Capture the cell that displays the provided text and extract its [x, y] central coordinate. 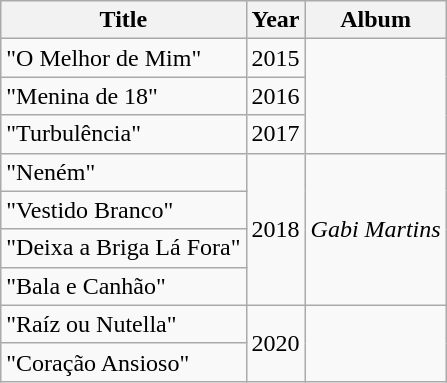
2016 [276, 96]
Gabi Martins [376, 229]
"Neném" [124, 172]
Album [376, 20]
"Vestido Branco" [124, 210]
2020 [276, 343]
"Raíz ou Nutella" [124, 324]
Title [124, 20]
"Menina de 18" [124, 96]
"Deixa a Briga Lá Fora" [124, 248]
"Bala e Canhão" [124, 286]
"Coração Ansioso" [124, 362]
"O Melhor de Mim" [124, 58]
2015 [276, 58]
2018 [276, 229]
"Turbulência" [124, 134]
2017 [276, 134]
Year [276, 20]
